Return [X, Y] of the center of cell containing provided text 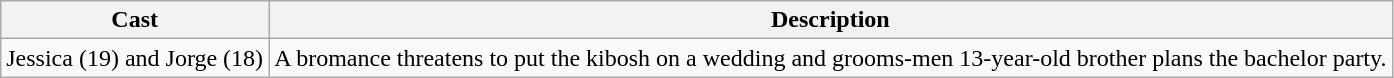
Description [830, 20]
Jessica (19) and Jorge (18) [135, 58]
Cast [135, 20]
A bromance threatens to put the kibosh on a wedding and grooms-men 13-year-old brother plans the bachelor party. [830, 58]
